Locate the cell with the specified text and output its (x, y) center coordinate. 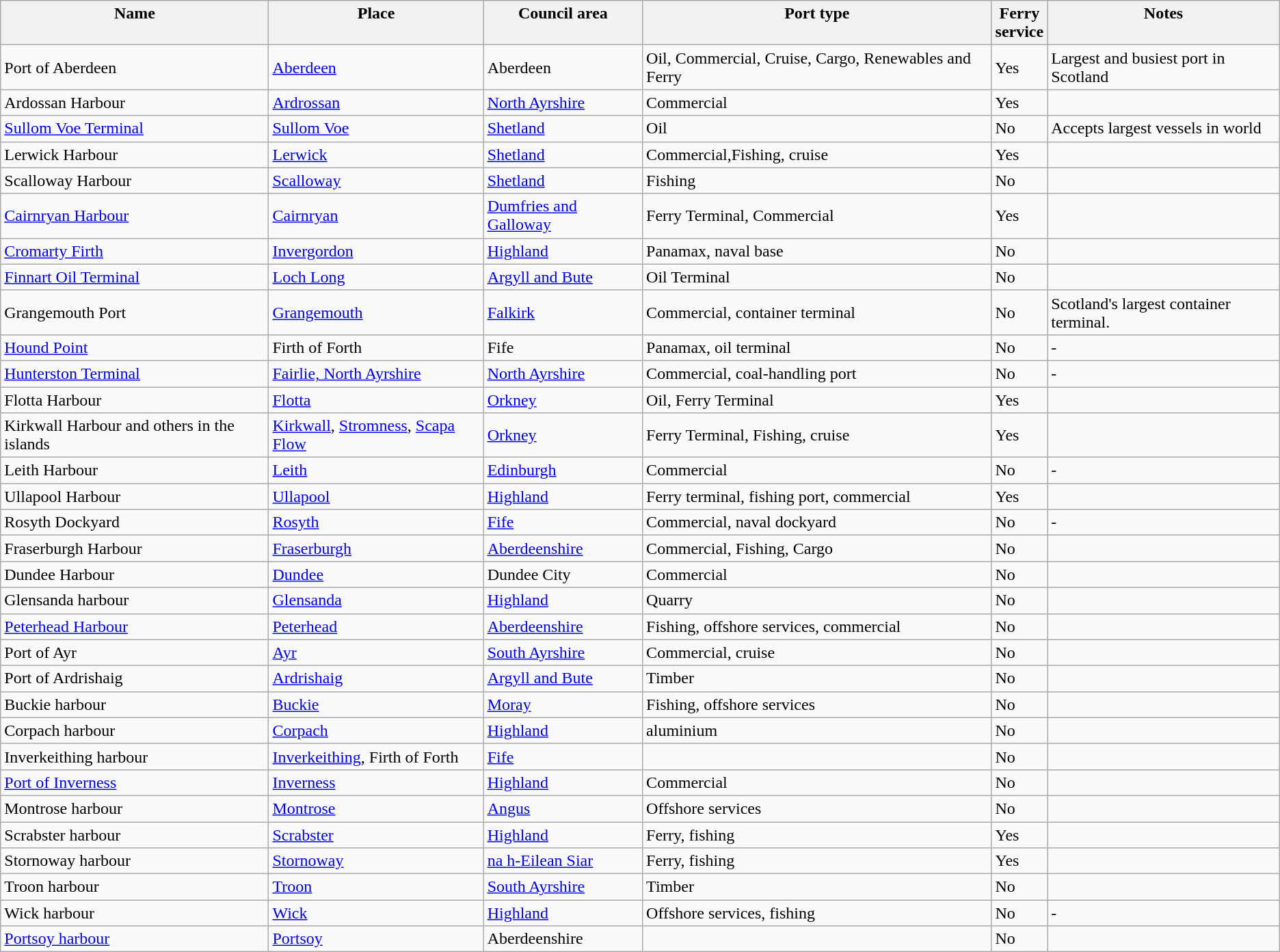
Port of Aberdeen (135, 67)
Ayr (376, 652)
Accepts largest vessels in world (1164, 129)
Offshore services, fishing (817, 913)
Oil, Ferry Terminal (817, 400)
Kirkwall Harbour and others in the islands (135, 435)
Cairnryan Harbour (135, 216)
Scalloway (376, 181)
Panamax, naval base (817, 251)
Cairnryan (376, 216)
Stornoway harbour (135, 861)
Fishing, offshore services, commercial (817, 626)
Inverkeithing harbour (135, 756)
Lerwick (376, 155)
Inverness (376, 782)
Notes (1164, 23)
Scotland's largest container terminal. (1164, 312)
Fairlie, North Ayrshire (376, 373)
Port type (817, 23)
Grangemouth (376, 312)
Rosyth Dockyard (135, 523)
Dundee Harbour (135, 574)
Fraserburgh Harbour (135, 548)
Grangemouth Port (135, 312)
Firth of Forth (376, 347)
Scrabster harbour (135, 835)
Place (376, 23)
Ardrishaig (376, 678)
Port of Ardrishaig (135, 678)
Sullom Voe Terminal (135, 129)
Moray (563, 704)
Port of Inverness (135, 782)
Ferry Terminal, Commercial (817, 216)
Flotta (376, 400)
Offshore services (817, 808)
Commercial, Fishing, Cargo (817, 548)
Buckie harbour (135, 704)
Troon (376, 887)
Dumfries and Galloway (563, 216)
Largest and busiest port in Scotland (1164, 67)
Portsoy (376, 939)
Kirkwall, Stromness, Scapa Flow (376, 435)
aluminium (817, 730)
Oil Terminal (817, 277)
Commercial, container terminal (817, 312)
Invergordon (376, 251)
Dundee (376, 574)
Corpach (376, 730)
Loch Long (376, 277)
Cromarty Firth (135, 251)
Port of Ayr (135, 652)
Lerwick Harbour (135, 155)
Scrabster (376, 835)
Fraserburgh (376, 548)
Commercial, cruise (817, 652)
Angus (563, 808)
na h-Eilean Siar (563, 861)
Ardossan Harbour (135, 103)
Ardrossan (376, 103)
Portsoy harbour (135, 939)
Troon harbour (135, 887)
Commercial, coal-handling port (817, 373)
Montrose harbour (135, 808)
Ferry Terminal, Fishing, cruise (817, 435)
Leith (376, 471)
Hunterston Terminal (135, 373)
Dundee City (563, 574)
Oil, Commercial, Cruise, Cargo, Renewables and Ferry (817, 67)
Finnart Oil Terminal (135, 277)
Fishing (817, 181)
Fishing, offshore services (817, 704)
Stornoway (376, 861)
Wick harbour (135, 913)
Scalloway Harbour (135, 181)
Falkirk (563, 312)
Leith Harbour (135, 471)
Peterhead (376, 626)
Ullapool Harbour (135, 497)
Glensanda (376, 600)
Name (135, 23)
Rosyth (376, 523)
Inverkeithing, Firth of Forth (376, 756)
Edinburgh (563, 471)
Sullom Voe (376, 129)
Hound Point (135, 347)
Ullapool (376, 497)
Buckie (376, 704)
Corpach harbour (135, 730)
Ferry service (1019, 23)
Commercial, naval dockyard (817, 523)
Council area (563, 23)
Glensanda harbour (135, 600)
Quarry (817, 600)
Peterhead Harbour (135, 626)
Ferry terminal, fishing port, commercial (817, 497)
Panamax, oil terminal (817, 347)
Commercial,Fishing, cruise (817, 155)
Oil (817, 129)
Wick (376, 913)
Flotta Harbour (135, 400)
Montrose (376, 808)
